Detect which cell encompasses the target text, then output its (x, y) center coordinate. 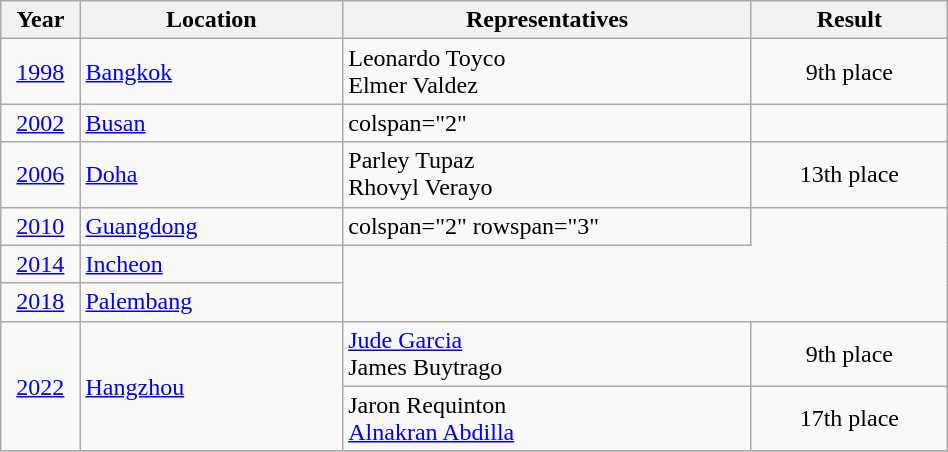
2002 (40, 123)
Busan (212, 123)
Hangzhou (212, 386)
Incheon (212, 264)
2022 (40, 386)
2018 (40, 302)
Bangkok (212, 72)
Leonardo Toyco Elmer Valdez (548, 72)
Location (212, 20)
17th place (849, 418)
1998 (40, 72)
2006 (40, 174)
13th place (849, 174)
Result (849, 20)
Jude Garcia James Buytrago (548, 354)
Guangdong (212, 226)
Representatives (548, 20)
colspan="2" rowspan="3" (548, 226)
Palembang (212, 302)
Year (40, 20)
Doha (212, 174)
Parley Tupaz Rhovyl Verayo (548, 174)
2014 (40, 264)
2010 (40, 226)
Jaron Requinton Alnakran Abdilla (548, 418)
colspan="2" (548, 123)
